Locate the cell with the specified text and output its [X, Y] center coordinate. 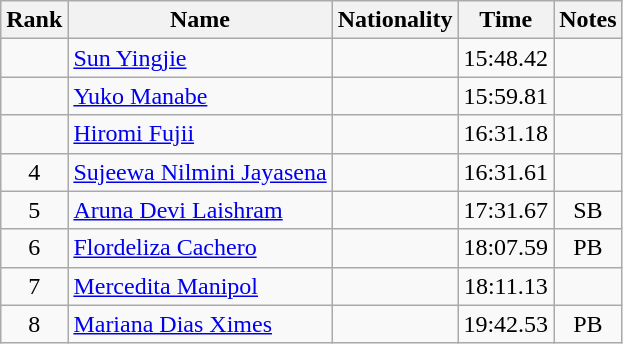
7 [34, 286]
16:31.18 [506, 134]
Name [200, 20]
16:31.61 [506, 172]
Mariana Dias Ximes [200, 324]
5 [34, 210]
15:48.42 [506, 58]
Flordeliza Cachero [200, 248]
Notes [588, 20]
Nationality [395, 20]
18:07.59 [506, 248]
15:59.81 [506, 96]
Hiromi Fujii [200, 134]
Yuko Manabe [200, 96]
4 [34, 172]
Sujeewa Nilmini Jayasena [200, 172]
SB [588, 210]
Rank [34, 20]
18:11.13 [506, 286]
Time [506, 20]
8 [34, 324]
19:42.53 [506, 324]
Mercedita Manipol [200, 286]
6 [34, 248]
17:31.67 [506, 210]
Sun Yingjie [200, 58]
Aruna Devi Laishram [200, 210]
